Search for the cell housing the specified text and yield its (X, Y) center coordinate. 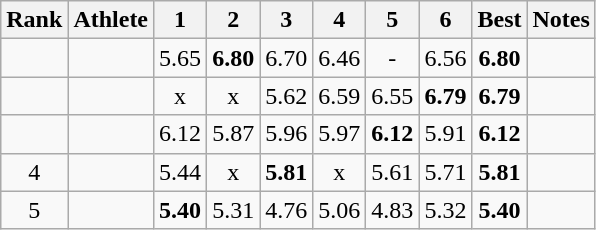
6.59 (340, 96)
5.97 (340, 134)
5.06 (340, 210)
5.32 (446, 210)
- (392, 58)
5.71 (446, 172)
5.44 (180, 172)
4.83 (392, 210)
2 (234, 20)
5.62 (286, 96)
5.91 (446, 134)
6.70 (286, 58)
3 (286, 20)
5.65 (180, 58)
5.31 (234, 210)
5.61 (392, 172)
4.76 (286, 210)
1 (180, 20)
Notes (561, 20)
6.56 (446, 58)
6.46 (340, 58)
Rank (34, 20)
6.55 (392, 96)
Best (500, 20)
5.87 (234, 134)
Athlete (111, 20)
6 (446, 20)
5.96 (286, 134)
